Detect which cell encompasses the target text, then output its (X, Y) center coordinate. 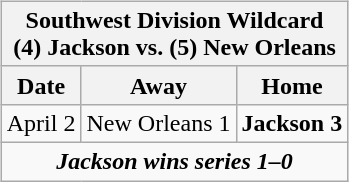
New Orleans 1 (158, 123)
Away (158, 85)
Date (41, 85)
Jackson 3 (292, 123)
Home (292, 85)
Southwest Division Wildcard(4) Jackson vs. (5) New Orleans (174, 34)
Jackson wins series 1–0 (174, 161)
April 2 (41, 123)
